Output the [x, y] coordinate of the center of the cell containing the given text.  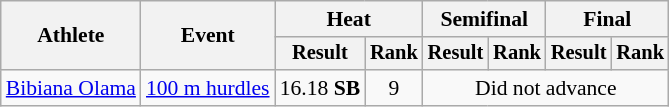
Did not advance [546, 88]
Heat [349, 19]
100 m hurdles [208, 88]
Event [208, 36]
Athlete [71, 36]
Semifinal [484, 19]
16.18 SB [320, 88]
Bibiana Olama [71, 88]
Final [608, 19]
9 [394, 88]
